Return [x, y] of the center of cell containing provided text 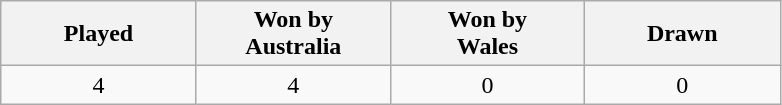
Played [99, 34]
Drawn [682, 34]
Won byAustralia [293, 34]
Won byWales [487, 34]
